Provide the [x, y] coordinate of the cell's center where the given text is located.  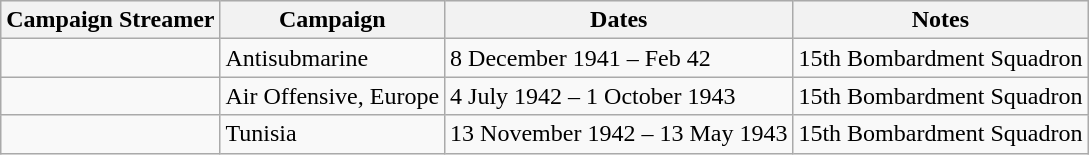
Notes [940, 20]
4 July 1942 – 1 October 1943 [619, 96]
Air Offensive, Europe [332, 96]
13 November 1942 – 13 May 1943 [619, 134]
Antisubmarine [332, 58]
Campaign [332, 20]
8 December 1941 – Feb 42 [619, 58]
Campaign Streamer [110, 20]
Tunisia [332, 134]
Dates [619, 20]
